Extract the (X, Y) coordinate from the center of the cell holding the provided text.  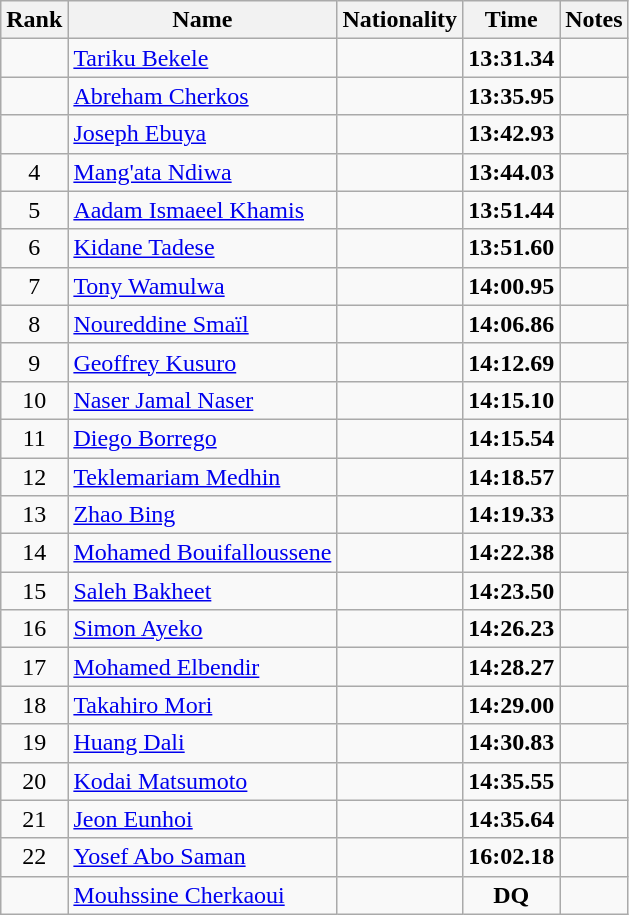
Notes (594, 20)
6 (34, 248)
Teklemariam Medhin (202, 477)
Yosef Abo Saman (202, 857)
18 (34, 705)
14:00.95 (512, 286)
Zhao Bing (202, 515)
Tariku Bekele (202, 58)
Abreham Cherkos (202, 96)
Naser Jamal Naser (202, 400)
14:15.54 (512, 438)
Nationality (400, 20)
13:31.34 (512, 58)
14:15.10 (512, 400)
14:06.86 (512, 324)
13:42.93 (512, 134)
16 (34, 629)
14:35.64 (512, 819)
21 (34, 819)
14:29.00 (512, 705)
Mouhssine Cherkaoui (202, 895)
17 (34, 667)
22 (34, 857)
14 (34, 553)
14:26.23 (512, 629)
Takahiro Mori (202, 705)
14:22.38 (512, 553)
Mang'ata Ndiwa (202, 172)
19 (34, 743)
14:19.33 (512, 515)
Simon Ayeko (202, 629)
4 (34, 172)
9 (34, 362)
Mohamed Elbendir (202, 667)
14:23.50 (512, 591)
11 (34, 438)
14:35.55 (512, 781)
14:30.83 (512, 743)
Kodai Matsumoto (202, 781)
Name (202, 20)
10 (34, 400)
13 (34, 515)
Kidane Tadese (202, 248)
Jeon Eunhoi (202, 819)
5 (34, 210)
Noureddine Smaïl (202, 324)
15 (34, 591)
8 (34, 324)
Tony Wamulwa (202, 286)
Saleh Bakheet (202, 591)
Aadam Ismaeel Khamis (202, 210)
13:35.95 (512, 96)
7 (34, 286)
Huang Dali (202, 743)
Joseph Ebuya (202, 134)
DQ (512, 895)
20 (34, 781)
14:12.69 (512, 362)
Diego Borrego (202, 438)
Time (512, 20)
13:51.44 (512, 210)
14:18.57 (512, 477)
12 (34, 477)
16:02.18 (512, 857)
Rank (34, 20)
Geoffrey Kusuro (202, 362)
Mohamed Bouifalloussene (202, 553)
14:28.27 (512, 667)
13:44.03 (512, 172)
13:51.60 (512, 248)
